Scan for the cell matching the given text and deliver its (x, y) coordinate at center. 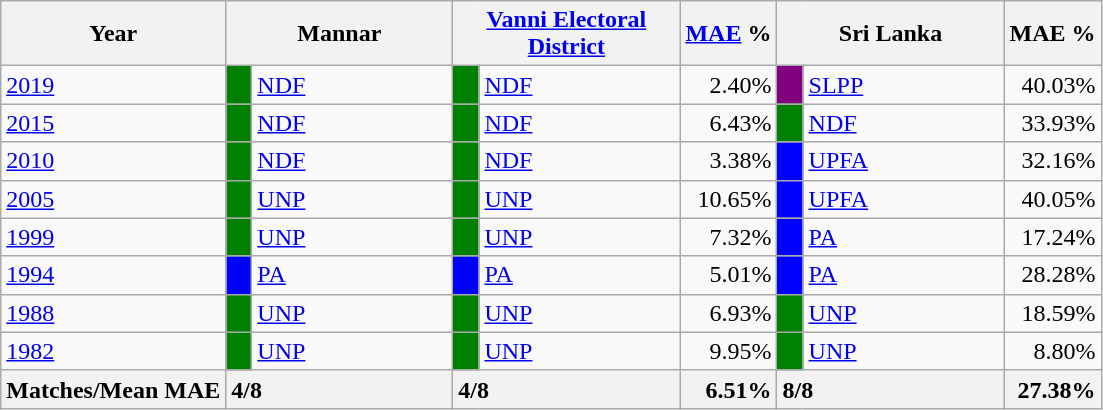
1982 (114, 351)
6.93% (728, 313)
1988 (114, 313)
7.32% (728, 237)
5.01% (728, 275)
6.51% (728, 389)
2010 (114, 161)
Vanni Electoral District (566, 34)
Sri Lanka (890, 34)
33.93% (1052, 123)
Mannar (340, 34)
18.59% (1052, 313)
2015 (114, 123)
6.43% (728, 123)
40.05% (1052, 199)
32.16% (1052, 161)
27.38% (1052, 389)
9.95% (728, 351)
2019 (114, 85)
10.65% (728, 199)
8.80% (1052, 351)
Year (114, 34)
28.28% (1052, 275)
8/8 (890, 389)
2.40% (728, 85)
3.38% (728, 161)
2005 (114, 199)
1999 (114, 237)
SLPP (904, 85)
Matches/Mean MAE (114, 389)
17.24% (1052, 237)
1994 (114, 275)
40.03% (1052, 85)
